Scan for the cell matching the given text and deliver its [x, y] coordinate at center. 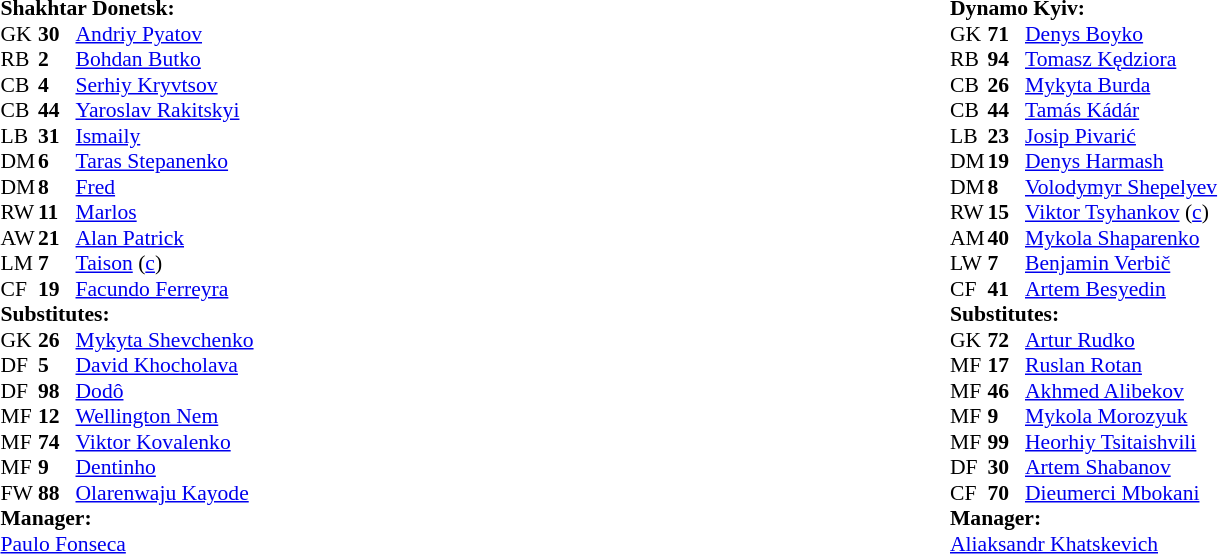
Bohdan Butko [165, 59]
Andriy Pyatov [165, 34]
Josip Pivarić [1121, 136]
Facundo Ferreyra [165, 289]
Denys Harmash [1121, 161]
Yaroslav Rakitskyi [165, 111]
Viktor Kovalenko [165, 442]
AW [19, 238]
Artem Besyedin [1121, 289]
74 [57, 442]
Heorhiy Tsitaishvili [1121, 442]
72 [1007, 340]
31 [57, 136]
98 [57, 391]
Ruslan Rotan [1121, 365]
Marlos [165, 213]
41 [1007, 289]
Artur Rudko [1121, 340]
Ismaily [165, 136]
Wellington Nem [165, 417]
94 [1007, 59]
David Khocholava [165, 365]
Fred [165, 187]
Taison (c) [165, 263]
Olarenwaju Kayode [165, 493]
23 [1007, 136]
11 [57, 213]
Denys Boyko [1121, 34]
Serhiy Kryvtsov [165, 85]
Mykyta Burda [1121, 85]
Dodô [165, 391]
Viktor Tsyhankov (c) [1121, 213]
70 [1007, 493]
17 [1007, 365]
Mykyta Shevchenko [165, 340]
Alan Patrick [165, 238]
Dentinho [165, 467]
2 [57, 59]
99 [1007, 442]
Taras Stepanenko [165, 161]
5 [57, 365]
6 [57, 161]
4 [57, 85]
71 [1007, 34]
LM [19, 263]
AM [969, 238]
12 [57, 417]
Akhmed Alibekov [1121, 391]
Tamás Kádár [1121, 111]
Artem Shabanov [1121, 467]
88 [57, 493]
FW [19, 493]
Mykola Shaparenko [1121, 238]
15 [1007, 213]
Mykola Morozyuk [1121, 417]
LW [969, 263]
21 [57, 238]
Benjamin Verbič [1121, 263]
Volodymyr Shepelyev [1121, 187]
46 [1007, 391]
Tomasz Kędziora [1121, 59]
Dieumerci Mbokani [1121, 493]
40 [1007, 238]
